Find where the given text appears and provide that cell's center as [X, Y] coordinate. 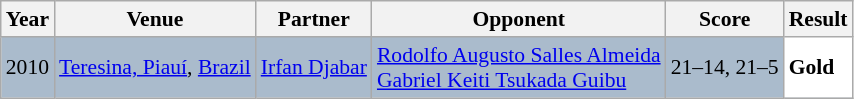
Gold [818, 68]
Opponent [519, 19]
Irfan Djabar [314, 68]
Venue [155, 19]
Result [818, 19]
21–14, 21–5 [725, 68]
Score [725, 19]
Partner [314, 19]
Teresina, Piauí, Brazil [155, 68]
Year [28, 19]
2010 [28, 68]
Rodolfo Augusto Salles Almeida Gabriel Keiti Tsukada Guibu [519, 68]
